Extract the (X, Y) coordinate from the center of the cell holding the provided text.  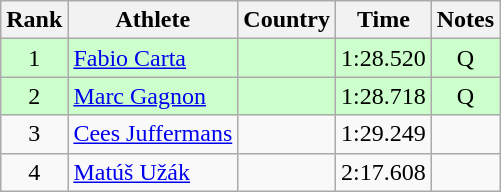
1 (34, 58)
Marc Gagnon (153, 96)
Matúš Užák (153, 172)
1:29.249 (384, 134)
4 (34, 172)
3 (34, 134)
Time (384, 20)
2 (34, 96)
Notes (465, 20)
Fabio Carta (153, 58)
Rank (34, 20)
2:17.608 (384, 172)
1:28.718 (384, 96)
1:28.520 (384, 58)
Athlete (153, 20)
Cees Juffermans (153, 134)
Country (287, 20)
